From the cell containing the given text, extract its center point as (x, y) coordinate. 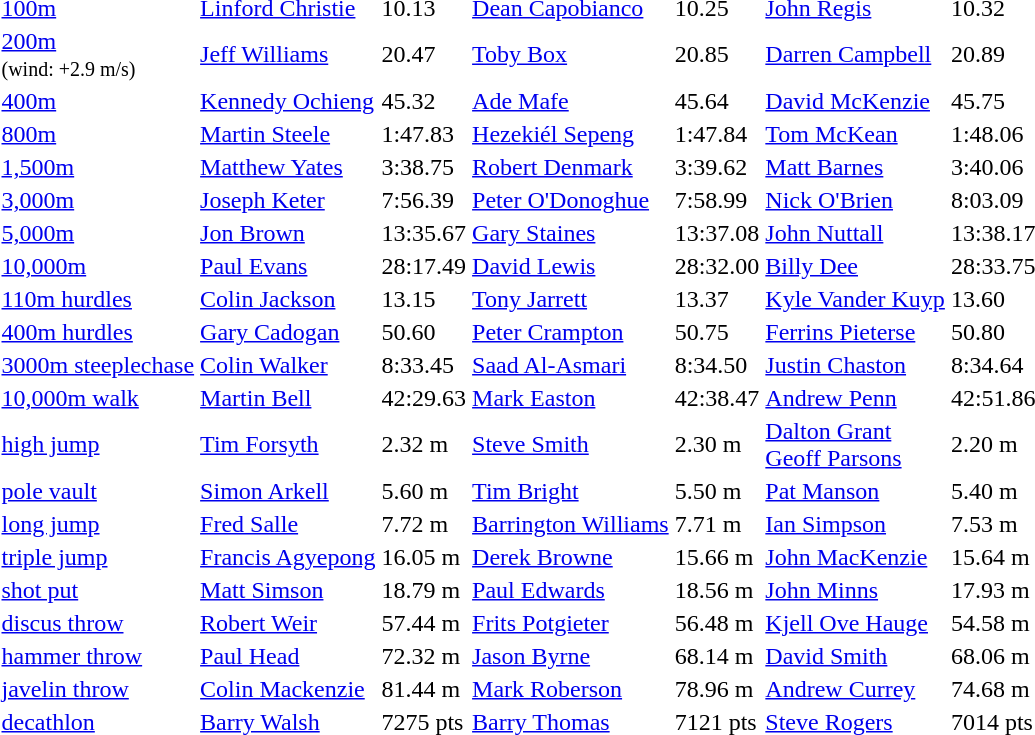
David Smith (856, 656)
Matt Barnes (856, 167)
Hezekiél Sepeng (571, 134)
Matthew Yates (288, 167)
David McKenzie (856, 101)
triple jump (98, 557)
John Minns (856, 590)
Robert Weir (288, 623)
13.37 (717, 299)
high jump (98, 444)
Jon Brown (288, 233)
50.75 (717, 332)
javelin throw (98, 689)
Billy Dee (856, 266)
hammer throw (98, 656)
72.32 m (424, 656)
Mark Easton (571, 398)
28:17.49 (424, 266)
Andrew Penn (856, 398)
7.71 m (717, 524)
56.48 m (717, 623)
1:47.84 (717, 134)
3:38.75 (424, 167)
Saad Al-Asmari (571, 365)
Andrew Currey (856, 689)
Tom McKean (856, 134)
Tim Forsyth (288, 444)
Simon Arkell (288, 491)
Steve Smith (571, 444)
57.44 m (424, 623)
42:29.63 (424, 398)
Frits Potgieter (571, 623)
7:58.99 (717, 200)
18.56 m (717, 590)
2.30 m (717, 444)
1,500m (98, 167)
7:56.39 (424, 200)
Jason Byrne (571, 656)
15.66 m (717, 557)
68.14 m (717, 656)
Fred Salle (288, 524)
Peter O'Donoghue (571, 200)
Gary Cadogan (288, 332)
Kjell Ove Hauge (856, 623)
3:39.62 (717, 167)
John Nuttall (856, 233)
Paul Head (288, 656)
78.96 m (717, 689)
Nick O'Brien (856, 200)
20.85 (717, 54)
28:32.00 (717, 266)
8:33.45 (424, 365)
18.79 m (424, 590)
Paul Evans (288, 266)
45.64 (717, 101)
Ian Simpson (856, 524)
Barrington Williams (571, 524)
13.15 (424, 299)
50.60 (424, 332)
400m hurdles (98, 332)
Pat Manson (856, 491)
5.60 m (424, 491)
Darren Campbell (856, 54)
Colin Jackson (288, 299)
shot put (98, 590)
10,000m (98, 266)
3000m steeplechase (98, 365)
3,000m (98, 200)
13:37.08 (717, 233)
200m(wind: +2.9 m/s) (98, 54)
Paul Edwards (571, 590)
Tim Bright (571, 491)
110m hurdles (98, 299)
1:47.83 (424, 134)
2.32 m (424, 444)
Toby Box (571, 54)
Ferrins Pieterse (856, 332)
Kennedy Ochieng (288, 101)
pole vault (98, 491)
Gary Staines (571, 233)
400m (98, 101)
long jump (98, 524)
Tony Jarrett (571, 299)
Dalton Grant Geoff Parsons (856, 444)
Joseph Keter (288, 200)
John MacKenzie (856, 557)
Kyle Vander Kuyp (856, 299)
Ade Mafe (571, 101)
Justin Chaston (856, 365)
81.44 m (424, 689)
Peter Crampton (571, 332)
10,000m walk (98, 398)
16.05 m (424, 557)
20.47 (424, 54)
Colin Mackenzie (288, 689)
Francis Agyepong (288, 557)
Martin Steele (288, 134)
5,000m (98, 233)
42:38.47 (717, 398)
7.72 m (424, 524)
Martin Bell (288, 398)
Jeff Williams (288, 54)
Colin Walker (288, 365)
Derek Browne (571, 557)
Mark Roberson (571, 689)
45.32 (424, 101)
8:34.50 (717, 365)
David Lewis (571, 266)
5.50 m (717, 491)
Matt Simson (288, 590)
discus throw (98, 623)
800m (98, 134)
Robert Denmark (571, 167)
13:35.67 (424, 233)
